From the cell containing the given text, extract its center point as (x, y) coordinate. 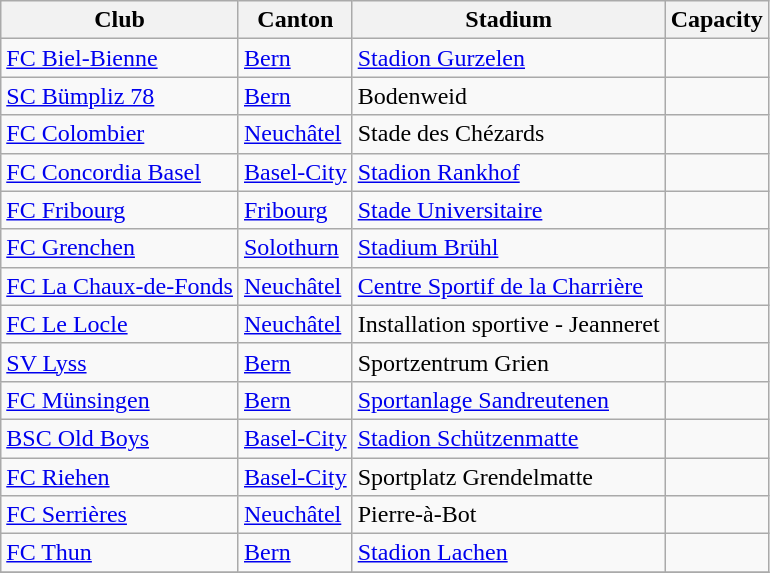
FC Riehen (120, 477)
Centre Sportif de la Charrière (508, 286)
Fribourg (295, 210)
Stade des Chézards (508, 134)
Installation sportive - Jeanneret (508, 324)
BSC Old Boys (120, 438)
Pierre-à-Bot (508, 515)
Solothurn (295, 248)
FC Münsingen (120, 400)
Sportzentrum Grien (508, 362)
FC Le Locle (120, 324)
Stadium Brühl (508, 248)
Sportplatz Grendelmatte (508, 477)
Club (120, 20)
FC Fribourg (120, 210)
Sportanlage Sandreutenen (508, 400)
Bodenweid (508, 96)
Stadium (508, 20)
Canton (295, 20)
FC Serrières (120, 515)
FC Concordia Basel (120, 172)
FC Grenchen (120, 248)
FC Biel-Bienne (120, 58)
Stadion Rankhof (508, 172)
SC Bümpliz 78 (120, 96)
FC La Chaux-de-Fonds (120, 286)
Capacity (716, 20)
FC Colombier (120, 134)
SV Lyss (120, 362)
Stadion Lachen (508, 553)
FC Thun (120, 553)
Stade Universitaire (508, 210)
Stadion Gurzelen (508, 58)
Stadion Schützenmatte (508, 438)
